From the cell containing the given text, extract its center point as (X, Y) coordinate. 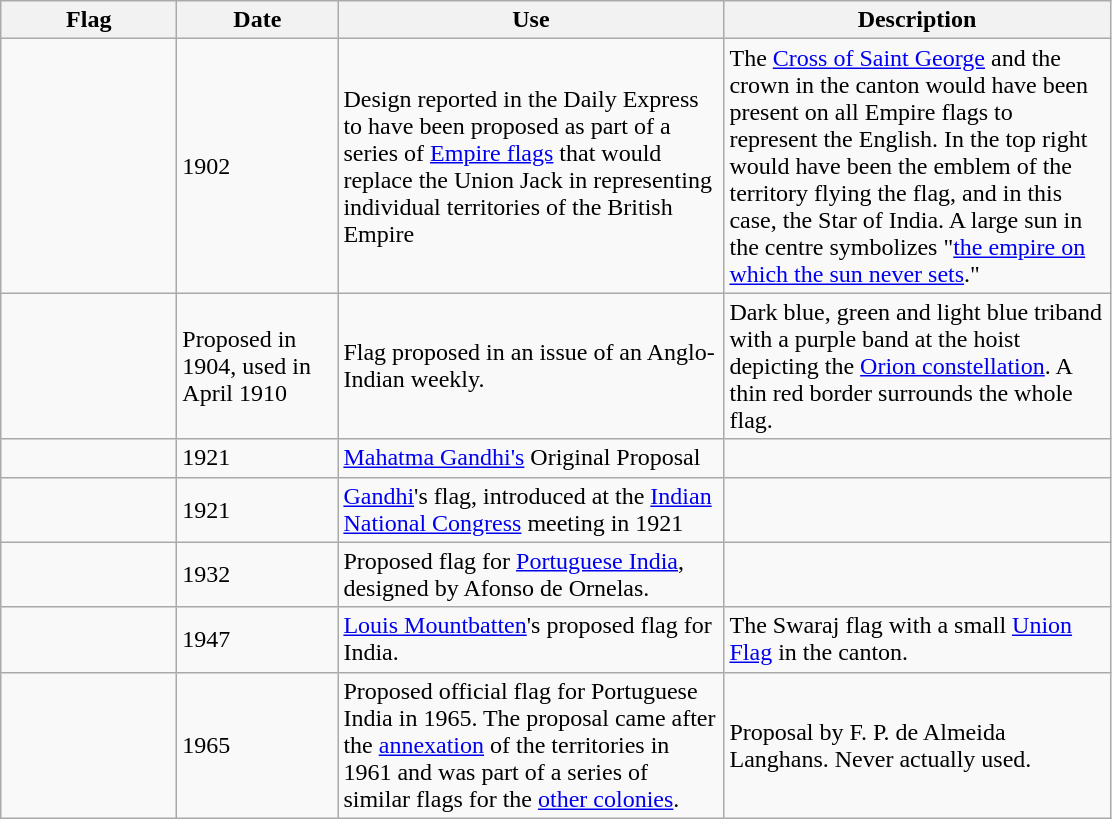
The Swaraj flag with a small Union Flag in the canton. (917, 640)
Louis Mountbatten's proposed flag for India. (531, 640)
Flag (89, 20)
Flag proposed in an issue of an Anglo-Indian weekly. (531, 366)
Mahatma Gandhi's Original Proposal (531, 458)
1932 (258, 574)
Date (258, 20)
Proposal by F. P. de Almeida Langhans. Never actually used. (917, 745)
1902 (258, 166)
Gandhi's flag, introduced at the Indian National Congress meeting in 1921 (531, 510)
Proposed flag for Portuguese India, designed by Afonso de Ornelas. (531, 574)
Description (917, 20)
Use (531, 20)
1965 (258, 745)
1947 (258, 640)
Proposed in 1904, used in April 1910 (258, 366)
